Identify which cell holds the provided text, then report its (X, Y) central coordinate. 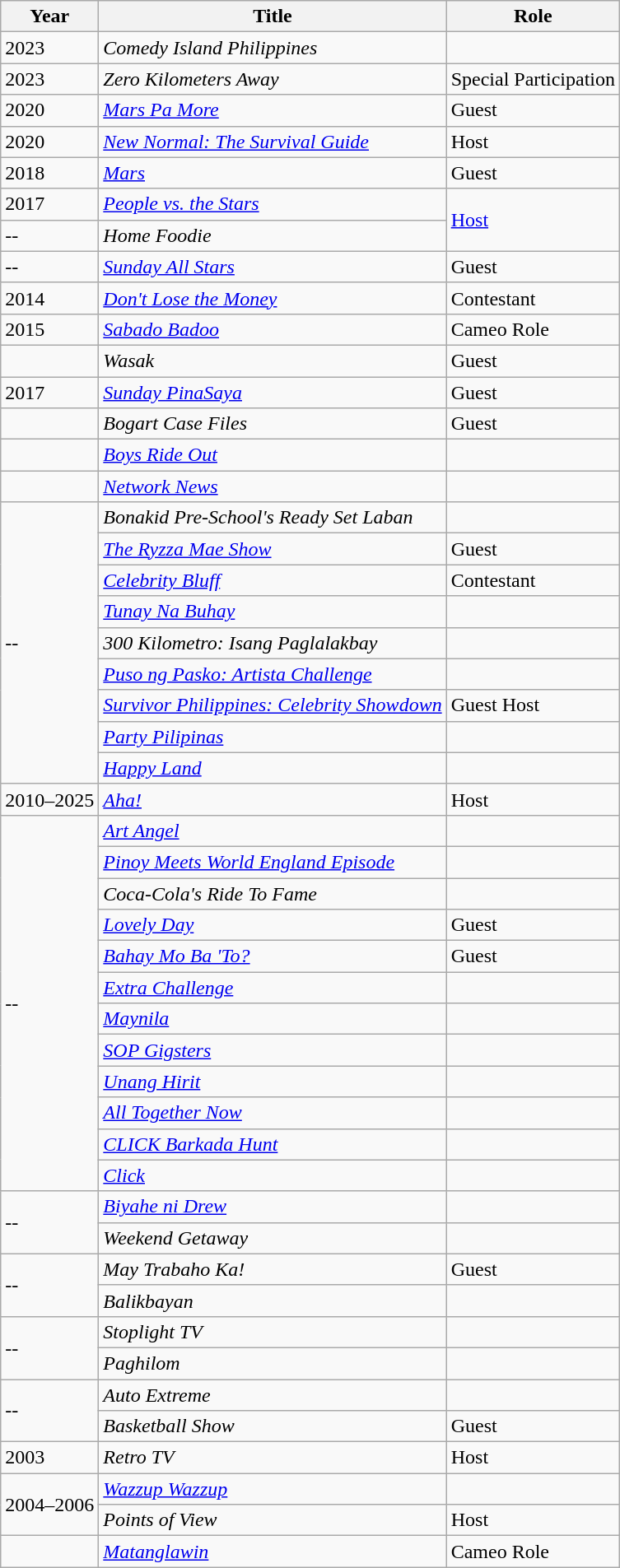
Happy Land (273, 768)
Weekend Getaway (273, 1238)
Sunday PinaSaya (273, 393)
300 Kilometro: Isang Paglalakbay (273, 643)
Paghilom (273, 1363)
Celebrity Bluff (273, 580)
Bogart Case Files (273, 424)
Basketball Show (273, 1426)
May Trabaho Ka! (273, 1269)
Survivor Philippines: Celebrity Showdown (273, 705)
Bahay Mo Ba 'To? (273, 956)
Sabado Badoo (273, 329)
Pinoy Meets World England Episode (273, 862)
The Ryzza Mae Show (273, 549)
2004–2006 (49, 1505)
Art Angel (273, 831)
Sunday All Stars (273, 267)
Points of View (273, 1520)
Click (273, 1175)
Home Foodie (273, 235)
2014 (49, 298)
Mars Pa More (273, 110)
2010–2025 (49, 799)
Matanglawin (273, 1552)
All Together Now (273, 1113)
Zero Kilometers Away (273, 79)
New Normal: The Survival Guide (273, 142)
Tunay Na Buhay (273, 612)
2018 (49, 173)
Mars (273, 173)
Title (273, 16)
Wazzup Wazzup (273, 1489)
Wasak (273, 361)
Party Pilipinas (273, 737)
Special Participation (533, 79)
Puso ng Pasko: Artista Challenge (273, 674)
Coca-Cola's Ride To Fame (273, 893)
Aha! (273, 799)
Stoplight TV (273, 1332)
Comedy Island Philippines (273, 48)
2015 (49, 329)
Extra Challenge (273, 988)
Biyahe ni Drew (273, 1207)
People vs. the Stars (273, 204)
Bonakid Pre-School's Ready Set Laban (273, 518)
Don't Lose the Money (273, 298)
Auto Extreme (273, 1395)
2003 (49, 1458)
Year (49, 16)
Guest Host (533, 705)
Boys Ride Out (273, 455)
Lovely Day (273, 925)
Role (533, 16)
Unang Hirit (273, 1082)
Balikbayan (273, 1300)
CLICK Barkada Hunt (273, 1144)
SOP Gigsters (273, 1050)
Maynila (273, 1019)
Network News (273, 486)
Retro TV (273, 1458)
